Search for the cell housing the specified text and yield its [X, Y] center coordinate. 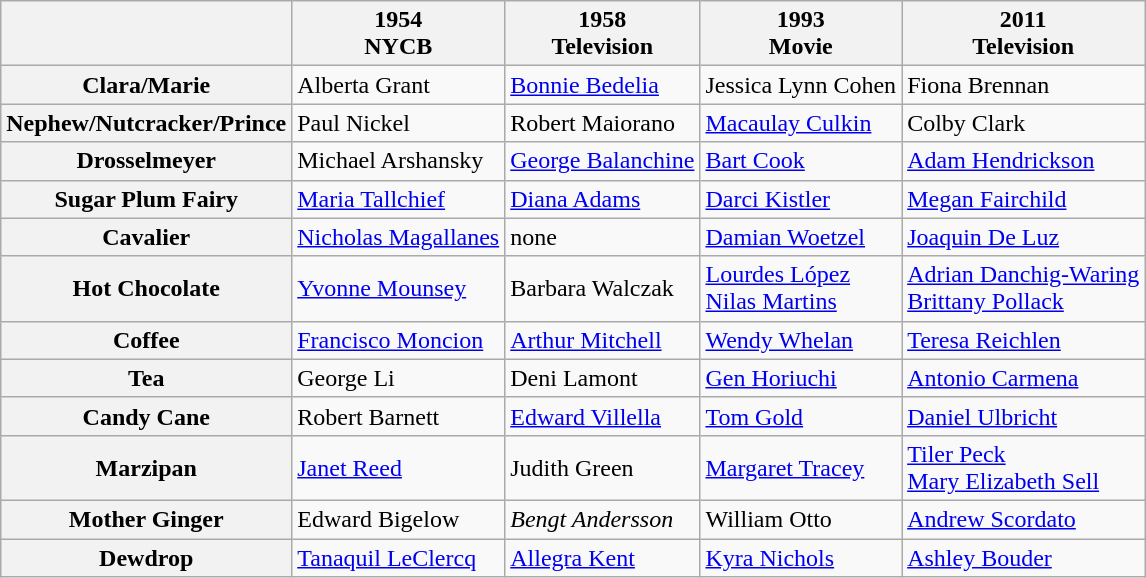
Jessica Lynn Cohen [801, 85]
Edward Bigelow [398, 519]
Coffee [146, 340]
Ashley Bouder [1024, 557]
Joaquin De Luz [1024, 237]
Mother Ginger [146, 519]
Hot Chocolate [146, 288]
Maria Tallchief [398, 199]
Marzipan [146, 468]
1993Movie [801, 34]
Michael Arshansky [398, 161]
Gen Horiuchi [801, 378]
Colby Clark [1024, 123]
George Li [398, 378]
1958Television [602, 34]
Megan Fairchild [1024, 199]
Antonio Carmena [1024, 378]
Tiler PeckMary Elizabeth Sell [1024, 468]
2011Television [1024, 34]
Macaulay Culkin [801, 123]
Candy Cane [146, 416]
Nephew/Nutcracker/Prince [146, 123]
Bengt Andersson [602, 519]
Barbara Walczak [602, 288]
Arthur Mitchell [602, 340]
1954NYCB [398, 34]
William Otto [801, 519]
Fiona Brennan [1024, 85]
Adrian Danchig-WaringBrittany Pollack [1024, 288]
Darci Kistler [801, 199]
Judith Green [602, 468]
Alberta Grant [398, 85]
Janet Reed [398, 468]
Deni Lamont [602, 378]
Clara/Marie [146, 85]
Lourdes LópezNilas Martins [801, 288]
Sugar Plum Fairy [146, 199]
Robert Maiorano [602, 123]
Dewdrop [146, 557]
Nicholas Magallanes [398, 237]
Paul Nickel [398, 123]
Bonnie Bedelia [602, 85]
none [602, 237]
Tanaquil LeClercq [398, 557]
Andrew Scordato [1024, 519]
Daniel Ulbricht [1024, 416]
Cavalier [146, 237]
Tea [146, 378]
Francisco Moncion [398, 340]
Allegra Kent [602, 557]
Margaret Tracey [801, 468]
Robert Barnett [398, 416]
Wendy Whelan [801, 340]
Edward Villella [602, 416]
Diana Adams [602, 199]
George Balanchine [602, 161]
Adam Hendrickson [1024, 161]
Tom Gold [801, 416]
Drosselmeyer [146, 161]
Kyra Nichols [801, 557]
Damian Woetzel [801, 237]
Bart Cook [801, 161]
Teresa Reichlen [1024, 340]
Yvonne Mounsey [398, 288]
